Scan for the cell matching the given text and deliver its (X, Y) coordinate at center. 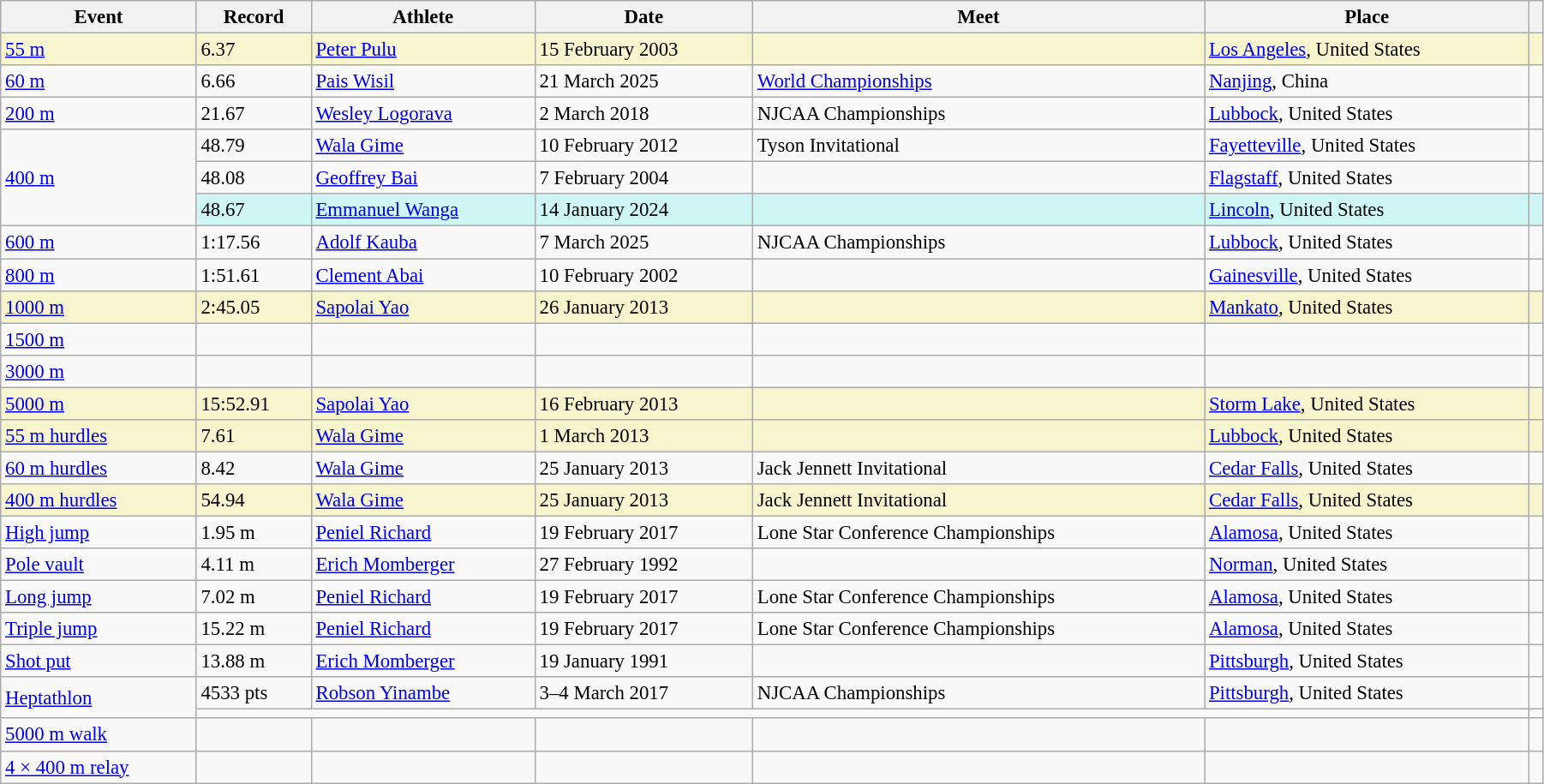
Flagstaff, United States (1367, 178)
Pais Wisil (423, 81)
Athlete (423, 17)
Wesley Logorava (423, 114)
4533 pts (254, 693)
Shot put (99, 661)
Mankato, United States (1367, 307)
Gainesville, United States (1367, 275)
Long jump (99, 597)
Clement Abai (423, 275)
19 January 1991 (643, 661)
Tyson Invitational (978, 146)
6.37 (254, 50)
High jump (99, 532)
Adolf Kauba (423, 242)
4.11 m (254, 565)
60 m hurdles (99, 468)
600 m (99, 242)
27 February 1992 (643, 565)
Place (1367, 17)
48.67 (254, 210)
15:52.91 (254, 404)
Fayetteville, United States (1367, 146)
15 February 2003 (643, 50)
Record (254, 17)
Event (99, 17)
Storm Lake, United States (1367, 404)
Robson Yinambe (423, 693)
400 m hurdles (99, 500)
Date (643, 17)
10 February 2002 (643, 275)
4 × 400 m relay (99, 767)
21.67 (254, 114)
10 February 2012 (643, 146)
Lincoln, United States (1367, 210)
14 January 2024 (643, 210)
5000 m (99, 404)
Heptathlon (99, 697)
World Championships (978, 81)
6.66 (254, 81)
60 m (99, 81)
5000 m walk (99, 735)
26 January 2013 (643, 307)
Emmanuel Wanga (423, 210)
Triple jump (99, 629)
200 m (99, 114)
55 m hurdles (99, 436)
1:17.56 (254, 242)
54.94 (254, 500)
21 March 2025 (643, 81)
7.02 m (254, 597)
7.61 (254, 436)
15.22 m (254, 629)
3–4 March 2017 (643, 693)
Meet (978, 17)
1.95 m (254, 532)
1 March 2013 (643, 436)
48.79 (254, 146)
2 March 2018 (643, 114)
Geoffrey Bai (423, 178)
Nanjing, China (1367, 81)
16 February 2013 (643, 404)
48.08 (254, 178)
55 m (99, 50)
800 m (99, 275)
1500 m (99, 339)
7 March 2025 (643, 242)
3000 m (99, 371)
Norman, United States (1367, 565)
400 m (99, 178)
2:45.05 (254, 307)
8.42 (254, 468)
Peter Pulu (423, 50)
Pole vault (99, 565)
13.88 m (254, 661)
Los Angeles, United States (1367, 50)
1000 m (99, 307)
7 February 2004 (643, 178)
1:51.61 (254, 275)
